Extract the (X, Y) coordinate from the center of the cell holding the provided text.  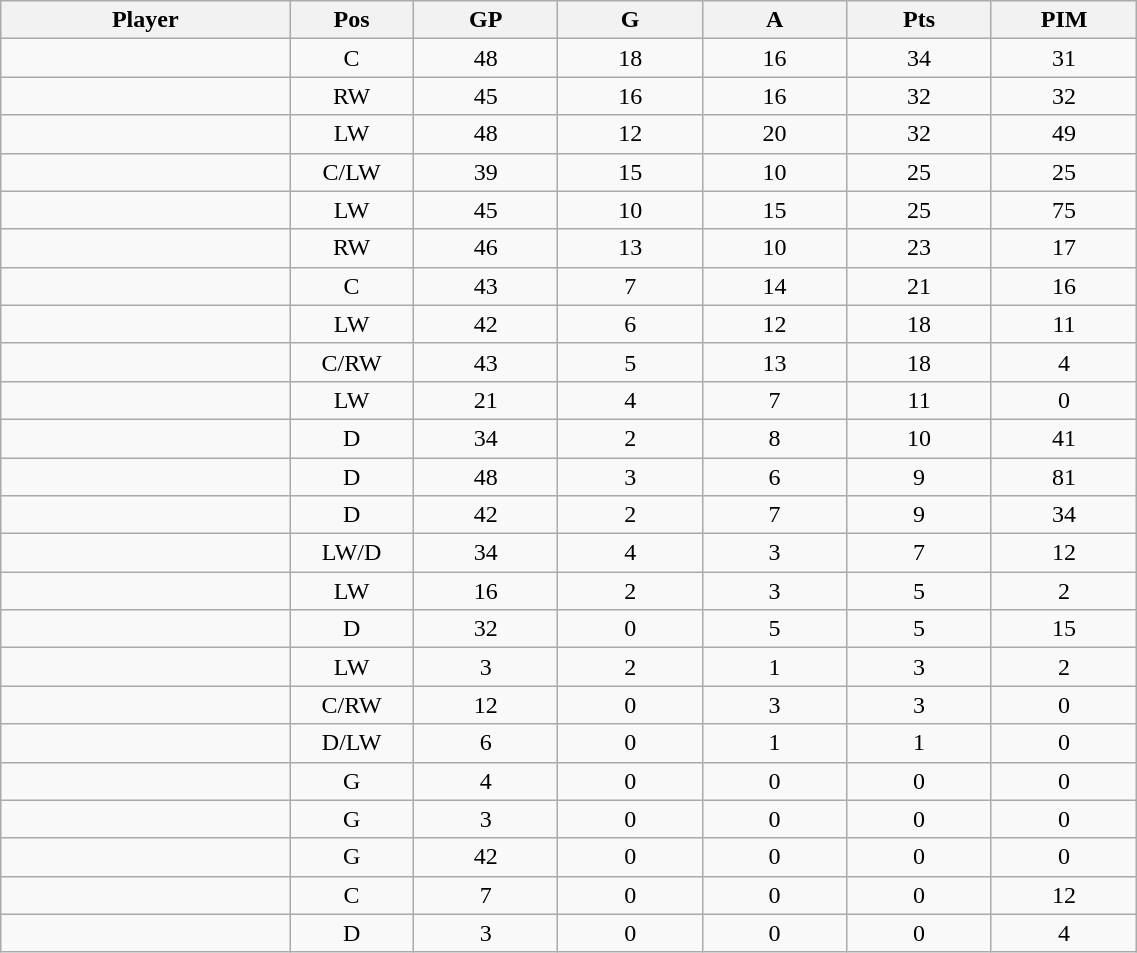
39 (485, 172)
81 (1064, 477)
8 (774, 438)
PIM (1064, 20)
Pos (352, 20)
C/LW (352, 172)
LW/D (352, 553)
Player (146, 20)
46 (485, 248)
31 (1064, 58)
A (774, 20)
Pts (919, 20)
20 (774, 134)
D/LW (352, 743)
23 (919, 248)
75 (1064, 210)
14 (774, 286)
GP (485, 20)
41 (1064, 438)
49 (1064, 134)
17 (1064, 248)
